Identify which cell holds the provided text, then report its (X, Y) central coordinate. 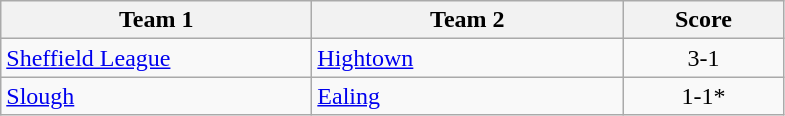
3-1 (704, 58)
Team 1 (156, 20)
Sheffield League (156, 58)
Ealing (468, 96)
Slough (156, 96)
Team 2 (468, 20)
Score (704, 20)
1-1* (704, 96)
Hightown (468, 58)
